Search for the cell housing the specified text and yield its [x, y] center coordinate. 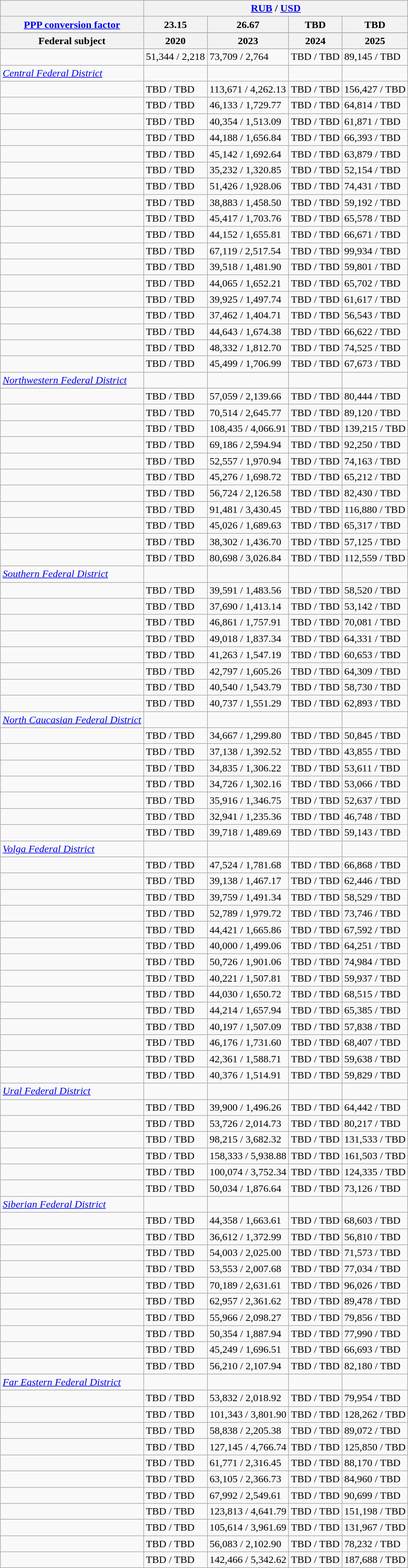
Siberian Federal District [72, 1204]
45,142 / 1,692.64 [248, 154]
40,000 / 1,499.06 [248, 946]
78,232 / TBD [375, 1544]
55,966 / 2,098.27 [248, 1317]
123,813 / 4,641.79 [248, 1512]
44,065 / 1,652.21 [248, 283]
131,533 / TBD [375, 1140]
64,309 / TBD [375, 671]
65,212 / TBD [375, 477]
40,737 / 1,551.29 [248, 703]
50,034 / 1,876.64 [248, 1188]
70,189 / 2,631.61 [248, 1285]
66,393 / TBD [375, 138]
40,376 / 1,514.91 [248, 1075]
58,730 / TBD [375, 687]
89,072 / TBD [375, 1430]
62,957 / 2,361.62 [248, 1301]
46,176 / 1,731.60 [248, 1043]
PPP conversion factor [72, 25]
59,937 / TBD [375, 978]
40,221 / 1,507.81 [248, 978]
58,529 / TBD [375, 897]
56,810 / TBD [375, 1237]
71,573 / TBD [375, 1253]
66,671 / TBD [375, 235]
57,838 / TBD [375, 1027]
80,698 / 3,026.84 [248, 558]
73,709 / 2,764 [248, 57]
36,612 / 1,372.99 [248, 1237]
53,611 / TBD [375, 768]
105,614 / 3,961.69 [248, 1528]
65,317 / TBD [375, 526]
23.15 [176, 25]
44,152 / 1,655.81 [248, 235]
52,637 / TBD [375, 800]
79,954 / TBD [375, 1398]
64,442 / TBD [375, 1107]
39,138 / 1,467.17 [248, 881]
45,249 / 1,696.51 [248, 1350]
63,105 / 2,366.73 [248, 1479]
Far Eastern Federal District [72, 1382]
2020 [176, 41]
58,520 / TBD [375, 590]
39,718 / 1,489.69 [248, 833]
68,603 / TBD [375, 1220]
67,673 / TBD [375, 364]
142,466 / 5,342.62 [248, 1560]
52,789 / 1,979.72 [248, 913]
44,643 / 1,674.38 [248, 332]
34,835 / 1,306.22 [248, 768]
2025 [375, 41]
113,671 / 4,262.13 [248, 89]
52,557 / 1,970.94 [248, 461]
89,120 / TBD [375, 412]
34,667 / 1,299.80 [248, 736]
84,960 / TBD [375, 1479]
56,083 / 2,102.90 [248, 1544]
77,034 / TBD [375, 1269]
66,868 / TBD [375, 865]
64,251 / TBD [375, 946]
74,431 / TBD [375, 186]
51,344 / 2,218 [176, 57]
39,518 / 1,481.90 [248, 267]
49,018 / 1,837.34 [248, 639]
65,385 / TBD [375, 1011]
46,748 / TBD [375, 816]
62,893 / TBD [375, 703]
56,210 / 2,107.94 [248, 1366]
64,331 / TBD [375, 639]
53,066 / TBD [375, 784]
44,030 / 1,650.72 [248, 994]
82,430 / TBD [375, 493]
99,934 / TBD [375, 251]
108,435 / 4,066.91 [248, 428]
80,444 / TBD [375, 396]
187,688 / TBD [375, 1560]
59,638 / TBD [375, 1059]
89,478 / TBD [375, 1301]
66,622 / TBD [375, 332]
156,427 / TBD [375, 89]
59,801 / TBD [375, 267]
45,499 / 1,706.99 [248, 364]
67,119 / 2,517.54 [248, 251]
60,653 / TBD [375, 655]
38,883 / 1,458.50 [248, 203]
50,726 / 1,901.06 [248, 962]
47,524 / 1,781.68 [248, 865]
90,699 / TBD [375, 1495]
2023 [248, 41]
79,856 / TBD [375, 1317]
35,232 / 1,320.85 [248, 170]
41,263 / 1,547.19 [248, 655]
96,026 / TBD [375, 1285]
124,335 / TBD [375, 1172]
38,302 / 1,436.70 [248, 542]
26.67 [248, 25]
52,154 / TBD [375, 170]
39,900 / 1,496.26 [248, 1107]
91,481 / 3,430.45 [248, 510]
77,990 / TBD [375, 1334]
46,133 / 1,729.77 [248, 105]
56,543 / TBD [375, 315]
Federal subject [72, 41]
158,333 / 5,938.88 [248, 1156]
44,188 / 1,656.84 [248, 138]
92,250 / TBD [375, 445]
61,771 / 2,316.45 [248, 1463]
34,726 / 1,302.16 [248, 784]
45,276 / 1,698.72 [248, 477]
Northwestern Federal District [72, 380]
127,145 / 4,766.74 [248, 1447]
40,197 / 1,507.09 [248, 1027]
44,214 / 1,657.94 [248, 1011]
70,514 / 2,645.77 [248, 412]
116,880 / TBD [375, 510]
57,125 / TBD [375, 542]
74,163 / TBD [375, 461]
59,192 / TBD [375, 203]
58,838 / 2,205.38 [248, 1430]
53,726 / 2,014.73 [248, 1123]
161,503 / TBD [375, 1156]
61,617 / TBD [375, 299]
32,941 / 1,235.36 [248, 816]
43,855 / TBD [375, 752]
68,407 / TBD [375, 1043]
46,861 / 1,757.91 [248, 622]
128,262 / TBD [375, 1414]
35,916 / 1,346.75 [248, 800]
Ural Federal District [72, 1091]
Volga Federal District [72, 849]
North Caucasian Federal District [72, 720]
45,026 / 1,689.63 [248, 526]
37,138 / 1,392.52 [248, 752]
151,198 / TBD [375, 1512]
69,186 / 2,594.94 [248, 445]
65,578 / TBD [375, 219]
73,746 / TBD [375, 913]
98,215 / 3,682.32 [248, 1140]
88,170 / TBD [375, 1463]
112,559 / TBD [375, 558]
89,145 / TBD [375, 57]
100,074 / 3,752.34 [248, 1172]
42,797 / 1,605.26 [248, 671]
74,525 / TBD [375, 348]
39,759 / 1,491.34 [248, 897]
53,832 / 2,018.92 [248, 1398]
65,702 / TBD [375, 283]
57,059 / 2,139.66 [248, 396]
50,845 / TBD [375, 736]
Southern Federal District [72, 574]
40,540 / 1,543.79 [248, 687]
45,417 / 1,703.76 [248, 219]
67,592 / TBD [375, 929]
59,829 / TBD [375, 1075]
53,142 / TBD [375, 606]
44,358 / 1,663.61 [248, 1220]
62,446 / TBD [375, 881]
61,871 / TBD [375, 121]
63,879 / TBD [375, 154]
73,126 / TBD [375, 1188]
44,421 / 1,665.86 [248, 929]
37,690 / 1,413.14 [248, 606]
74,984 / TBD [375, 962]
RUB / USD [276, 8]
131,967 / TBD [375, 1528]
70,081 / TBD [375, 622]
2024 [315, 41]
50,354 / 1,887.94 [248, 1334]
37,462 / 1,404.71 [248, 315]
101,343 / 3,801.90 [248, 1414]
42,361 / 1,588.71 [248, 1059]
40,354 / 1,513.09 [248, 121]
48,332 / 1,812.70 [248, 348]
39,925 / 1,497.74 [248, 299]
82,180 / TBD [375, 1366]
59,143 / TBD [375, 833]
68,515 / TBD [375, 994]
64,814 / TBD [375, 105]
51,426 / 1,928.06 [248, 186]
80,217 / TBD [375, 1123]
53,553 / 2,007.68 [248, 1269]
39,591 / 1,483.56 [248, 590]
Central Federal District [72, 73]
125,850 / TBD [375, 1447]
54,003 / 2,025.00 [248, 1253]
139,215 / TBD [375, 428]
56,724 / 2,126.58 [248, 493]
66,693 / TBD [375, 1350]
67,992 / 2,549.61 [248, 1495]
